From the cell containing the given text, extract its center point as [X, Y] coordinate. 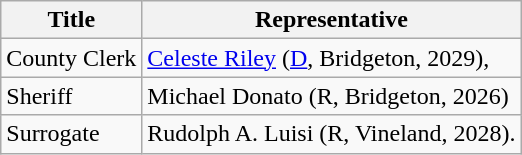
Surrogate [72, 134]
Representative [332, 20]
Sheriff [72, 96]
Title [72, 20]
Michael Donato (R, Bridgeton, 2026) [332, 96]
County Clerk [72, 58]
Rudolph A. Luisi (R, Vineland, 2028). [332, 134]
Celeste Riley (D, Bridgeton, 2029), [332, 58]
